Extract the [x, y] coordinate from the center of the cell holding the provided text.  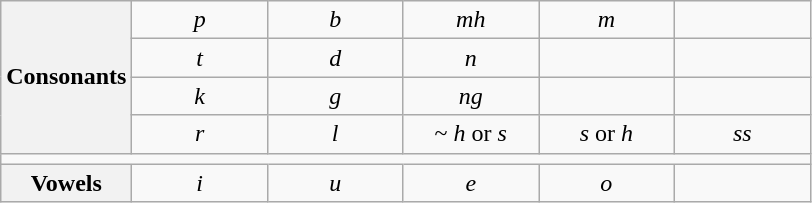
l [335, 134]
Consonants [66, 77]
~ h or s [471, 134]
d [335, 58]
m [607, 20]
n [471, 58]
i [200, 183]
s or h [607, 134]
p [200, 20]
b [335, 20]
t [200, 58]
ng [471, 96]
u [335, 183]
mh [471, 20]
g [335, 96]
k [200, 96]
r [200, 134]
e [471, 183]
Vowels [66, 183]
ss [742, 134]
o [607, 183]
